Return the (x, y) coordinate for the center point of the cell that contains the specified text.  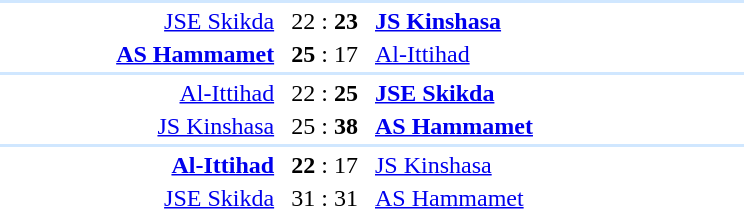
22 : 23 (325, 21)
25 : 17 (325, 54)
22 : 17 (325, 165)
25 : 38 (325, 126)
22 : 25 (325, 93)
